From the cell containing the given text, extract its center point as [x, y] coordinate. 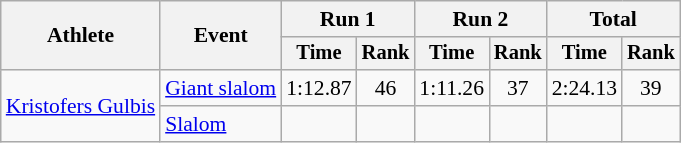
46 [386, 88]
1:11.26 [452, 88]
Slalom [220, 124]
1:12.87 [318, 88]
Giant slalom [220, 88]
Run 1 [348, 19]
39 [651, 88]
Event [220, 36]
Total [614, 19]
37 [518, 88]
Athlete [80, 36]
2:24.13 [584, 88]
Run 2 [480, 19]
Kristofers Gulbis [80, 106]
